Detect which cell encompasses the target text, then output its [X, Y] center coordinate. 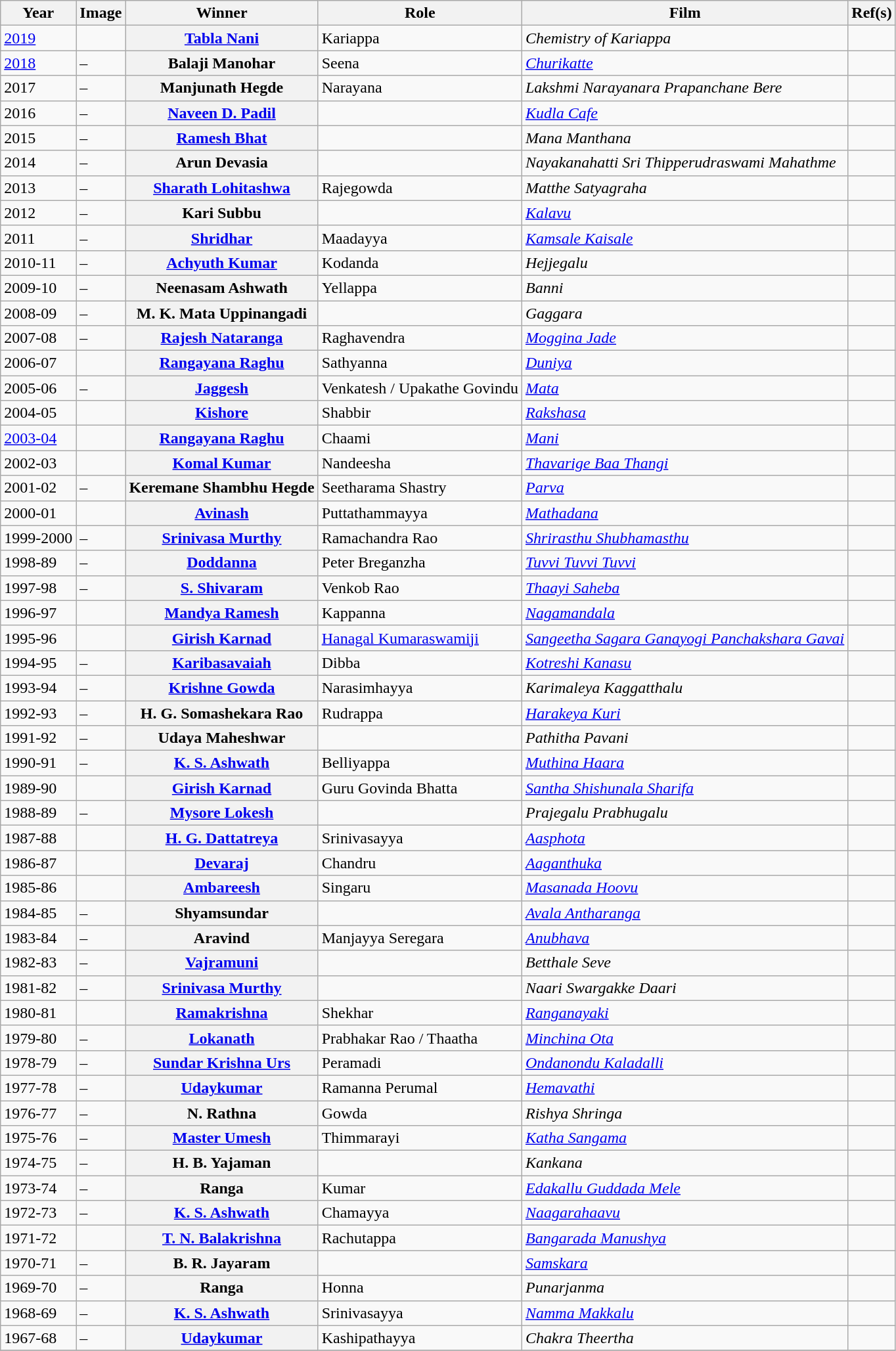
Lakshmi Narayanara Prapanchane Bere [684, 88]
Peramadi [420, 1063]
1978-79 [38, 1063]
Sharath Lohitashwa [222, 188]
2018 [38, 63]
2009-10 [38, 288]
Kankana [684, 1163]
1985-86 [38, 888]
Kumar [420, 1188]
Guru Govinda Bhatta [420, 788]
1976-77 [38, 1113]
H. G. Dattatreya [222, 838]
Hemavathi [684, 1088]
Banni [684, 288]
1995-96 [38, 638]
Narayana [420, 88]
Masanada Hoovu [684, 888]
Arun Devasia [222, 163]
Balaji Manohar [222, 63]
1997-98 [38, 588]
Rachutappa [420, 1238]
1969-70 [38, 1288]
Jaggesh [222, 388]
Film [684, 13]
1992-93 [38, 713]
Devaraj [222, 863]
Bangarada Manushya [684, 1238]
Rishya Shringa [684, 1113]
Achyuth Kumar [222, 263]
Sathyanna [420, 363]
Kamsale Kaisale [684, 238]
Keremane Shambhu Hegde [222, 488]
1973-74 [38, 1188]
Image [101, 13]
1967-68 [38, 1338]
Peter Breganzha [420, 563]
Shekhar [420, 1013]
Kari Subbu [222, 213]
Chaami [420, 438]
Naari Swargakke Daari [684, 988]
Samskara [684, 1263]
Chakra Theertha [684, 1338]
Raghavendra [420, 338]
Ramachandra Rao [420, 538]
Maadayya [420, 238]
Betthale Seve [684, 963]
Anubhava [684, 938]
Kariappa [420, 38]
1974-75 [38, 1163]
Hejjegalu [684, 263]
Punarjanma [684, 1288]
Chandru [420, 863]
Manjunath Hegde [222, 88]
1972-73 [38, 1213]
Seetharama Shastry [420, 488]
Avala Antharanga [684, 913]
Year [38, 13]
Ambareesh [222, 888]
Pathitha Pavani [684, 738]
2016 [38, 113]
1987-88 [38, 838]
Kappanna [420, 613]
Neenasam Ashwath [222, 288]
Nagamandala [684, 613]
Gowda [420, 1113]
Kodanda [420, 263]
Shyamsundar [222, 913]
2012 [38, 213]
1994-95 [38, 663]
Shridhar [222, 238]
2014 [38, 163]
Manjayya Seregara [420, 938]
Kishore [222, 413]
1989-90 [38, 788]
Mysore Lokesh [222, 813]
Naagarahaavu [684, 1213]
N. Rathna [222, 1113]
Edakallu Guddada Mele [684, 1188]
Ref(s) [872, 13]
2006-07 [38, 363]
Rajesh Nataranga [222, 338]
B. R. Jayaram [222, 1263]
Doddanna [222, 563]
1984-85 [38, 913]
Moggina Jade [684, 338]
Venkob Rao [420, 588]
Kotreshi Kanasu [684, 663]
Mandya Ramesh [222, 613]
Puttathammayya [420, 513]
2017 [38, 88]
Aaganthuka [684, 863]
Thimmarayi [420, 1138]
1996-97 [38, 613]
Kudla Cafe [684, 113]
Churikatte [684, 63]
1991-92 [38, 738]
Duniya [684, 363]
2013 [38, 188]
Prajegalu Prabhugalu [684, 813]
Ranganayaki [684, 1013]
2002-03 [38, 463]
S. Shivaram [222, 588]
Yellappa [420, 288]
Krishne Gowda [222, 688]
1983-84 [38, 938]
Seena [420, 63]
1999-2000 [38, 538]
Mata [684, 388]
2000-01 [38, 513]
Dibba [420, 663]
Belliyappa [420, 763]
Lokanath [222, 1038]
Minchina Ota [684, 1038]
1982-83 [38, 963]
Kalavu [684, 213]
2015 [38, 138]
Tabla Nani [222, 38]
Komal Kumar [222, 463]
Rudrappa [420, 713]
1970-71 [38, 1263]
Mani [684, 438]
Narasimhayya [420, 688]
1968-69 [38, 1313]
Sundar Krishna Urs [222, 1063]
1981-82 [38, 988]
1979-80 [38, 1038]
Nandeesha [420, 463]
T. N. Balakrishna [222, 1238]
1971-72 [38, 1238]
Venkatesh / Upakathe Govindu [420, 388]
Aasphota [684, 838]
Shrirasthu Shubhamasthu [684, 538]
Ramanna Perumal [420, 1088]
Rakshasa [684, 413]
Mathadana [684, 513]
Katha Sangama [684, 1138]
Honna [420, 1288]
1990-91 [38, 763]
1998-89 [38, 563]
H. G. Somashekara Rao [222, 713]
2007-08 [38, 338]
Udaya Maheshwar [222, 738]
Gaggara [684, 313]
Rajegowda [420, 188]
2005-06 [38, 388]
2001-02 [38, 488]
Chamayya [420, 1213]
Singaru [420, 888]
Vajramuni [222, 963]
Tuvvi Tuvvi Tuvvi [684, 563]
1986-87 [38, 863]
Thaayi Saheba [684, 588]
Parva [684, 488]
Prabhakar Rao / Thaatha [420, 1038]
Ramesh Bhat [222, 138]
Avinash [222, 513]
Kashipathayya [420, 1338]
Aravind [222, 938]
Ramakrishna [222, 1013]
H. B. Yajaman [222, 1163]
2010-11 [38, 263]
Karibasavaiah [222, 663]
Muthina Haara [684, 763]
2011 [38, 238]
Naveen D. Padil [222, 113]
Karimaleya Kaggatthalu [684, 688]
1993-94 [38, 688]
1980-81 [38, 1013]
Sangeetha Sagara Ganayogi Panchakshara Gavai [684, 638]
Mana Manthana [684, 138]
Namma Makkalu [684, 1313]
2004-05 [38, 413]
1975-76 [38, 1138]
2008-09 [38, 313]
Master Umesh [222, 1138]
Ondanondu Kaladalli [684, 1063]
Winner [222, 13]
Nayakanahatti Sri Thipperudraswami Mahathme [684, 163]
Shabbir [420, 413]
2003-04 [38, 438]
1988-89 [38, 813]
Harakeya Kuri [684, 713]
Matthe Satyagraha [684, 188]
M. K. Mata Uppinangadi [222, 313]
Role [420, 13]
1977-78 [38, 1088]
Chemistry of Kariappa [684, 38]
Thavarige Baa Thangi [684, 463]
Santha Shishunala Sharifa [684, 788]
Hanagal Kumaraswamiji [420, 638]
2019 [38, 38]
